Capture the cell that displays the provided text and extract its [X, Y] central coordinate. 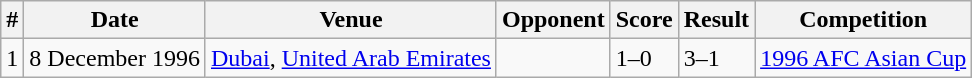
Date [115, 20]
# [12, 20]
3–1 [716, 58]
Score [644, 20]
Competition [864, 20]
1 [12, 58]
Dubai, United Arab Emirates [350, 58]
1–0 [644, 58]
Result [716, 20]
1996 AFC Asian Cup [864, 58]
8 December 1996 [115, 58]
Venue [350, 20]
Opponent [553, 20]
